Extract the (x, y) coordinate from the center of the cell holding the provided text.  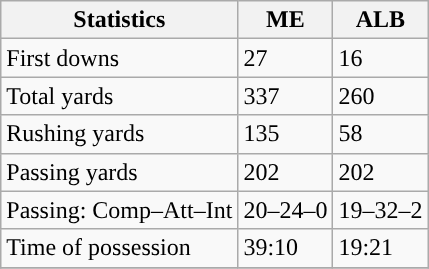
27 (286, 58)
19–32–2 (380, 210)
Passing yards (120, 172)
ME (286, 20)
Passing: Comp–Att–Int (120, 210)
First downs (120, 58)
Rushing yards (120, 134)
135 (286, 134)
Total yards (120, 96)
260 (380, 96)
ALB (380, 20)
19:21 (380, 248)
Time of possession (120, 248)
39:10 (286, 248)
20–24–0 (286, 210)
58 (380, 134)
Statistics (120, 20)
16 (380, 58)
337 (286, 96)
